Detect which cell encompasses the target text, then output its [X, Y] center coordinate. 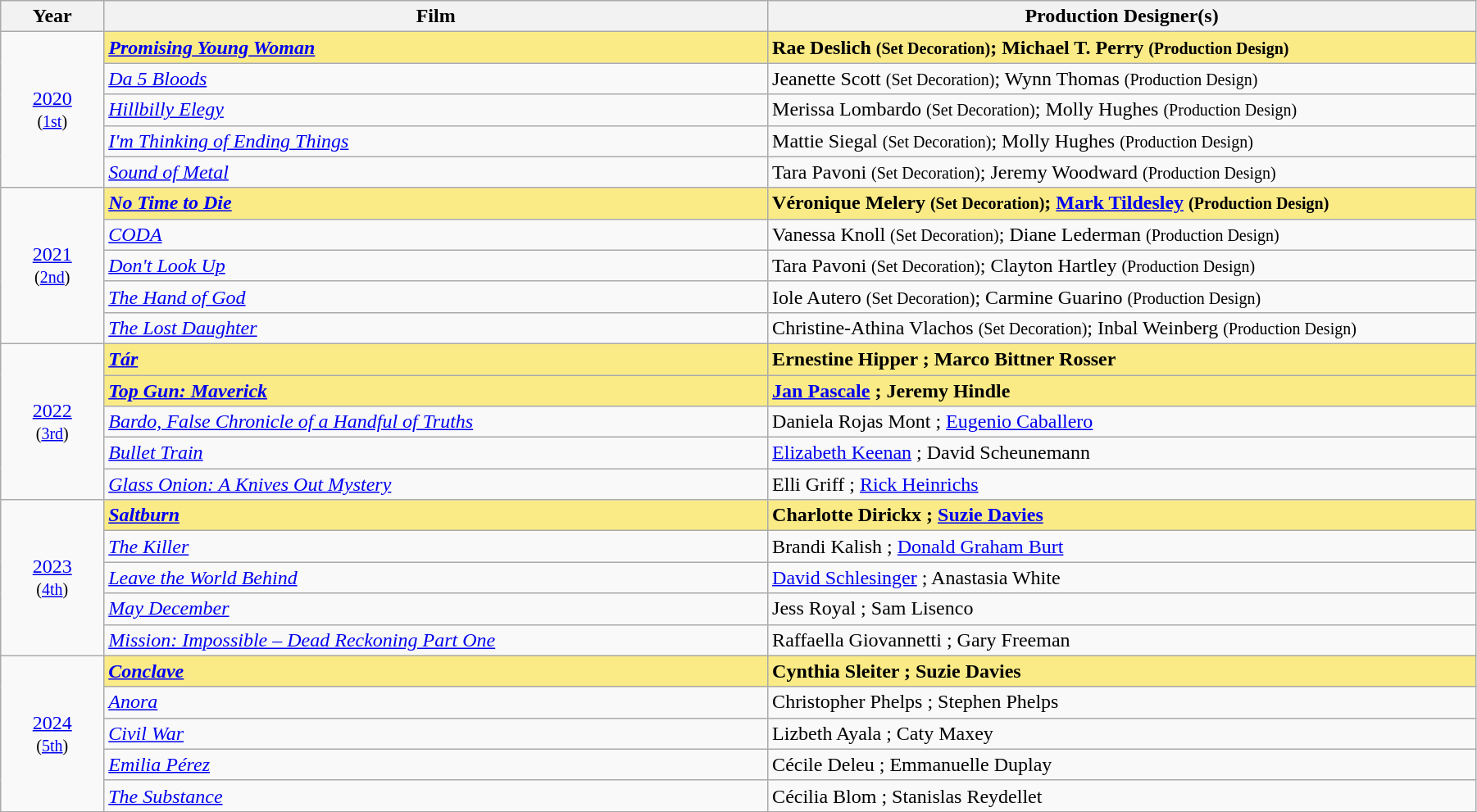
Tara Pavoni (Set Decoration); Jeremy Woodward (Production Design) [1122, 172]
Leave the World Behind [436, 578]
Anora [436, 702]
2020(1st) [52, 110]
I'm Thinking of Ending Things [436, 141]
Véronique Melery (Set Decoration); Mark Tildesley (Production Design) [1122, 203]
Conclave [436, 671]
Cynthia Sleiter ; Suzie Davies [1122, 671]
Saltburn [436, 515]
2021(2nd) [52, 265]
Emilia Pérez [436, 764]
Cécile Deleu ; Emmanuelle Duplay [1122, 764]
David Schlesinger ; Anastasia White [1122, 578]
May December [436, 609]
Cécilia Blom ; Stanislas Reydellet [1122, 796]
Hillbilly Elegy [436, 110]
Bullet Train [436, 453]
Sound of Metal [436, 172]
No Time to Die [436, 203]
CODA [436, 234]
Mission: Impossible – Dead Reckoning Part One [436, 640]
The Killer [436, 547]
Raffaella Giovannetti ; Gary Freeman [1122, 640]
Promising Young Woman [436, 48]
Production Designer(s) [1122, 16]
Da 5 Bloods [436, 79]
Year [52, 16]
Merissa Lombardo (Set Decoration); Molly Hughes (Production Design) [1122, 110]
Tara Pavoni (Set Decoration); Clayton Hartley (Production Design) [1122, 265]
Glass Onion: A Knives Out Mystery [436, 484]
2024(5th) [52, 733]
Elizabeth Keenan ; David Scheunemann [1122, 453]
Brandi Kalish ; Donald Graham Burt [1122, 547]
Vanessa Knoll (Set Decoration); Diane Lederman (Production Design) [1122, 234]
The Lost Daughter [436, 328]
Rae Deslich (Set Decoration); Michael T. Perry (Production Design) [1122, 48]
Bardo, False Chronicle of a Handful of Truths [436, 422]
The Hand of God [436, 297]
Charlotte Dirickx ; Suzie Davies [1122, 515]
The Substance [436, 796]
Jeanette Scott (Set Decoration); Wynn Thomas (Production Design) [1122, 79]
Jan Pascale ; Jeremy Hindle [1122, 391]
Top Gun: Maverick [436, 391]
Don't Look Up [436, 265]
Daniela Rojas Mont ; Eugenio Caballero [1122, 422]
Christine-Athina Vlachos (Set Decoration); Inbal Weinberg (Production Design) [1122, 328]
Ernestine Hipper ; Marco Bittner Rosser [1122, 359]
Civil War [436, 733]
Christopher Phelps ; Stephen Phelps [1122, 702]
Iole Autero (Set Decoration); Carmine Guarino (Production Design) [1122, 297]
Film [436, 16]
Elli Griff ; Rick Heinrichs [1122, 484]
2022(3rd) [52, 421]
Lizbeth Ayala ; Caty Maxey [1122, 733]
Tár [436, 359]
Jess Royal ; Sam Lisenco [1122, 609]
2023(4th) [52, 578]
Mattie Siegal (Set Decoration); Molly Hughes (Production Design) [1122, 141]
